Return (x, y) of the center of cell containing provided text 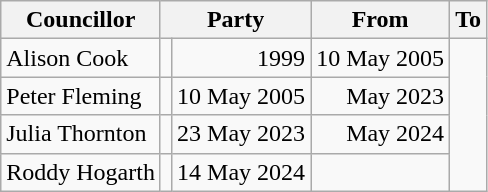
1999 (242, 58)
14 May 2024 (242, 172)
To (468, 20)
23 May 2023 (242, 134)
May 2024 (380, 134)
Julia Thornton (81, 134)
From (380, 20)
Councillor (81, 20)
Roddy Hogarth (81, 172)
Party (235, 20)
May 2023 (380, 96)
Peter Fleming (81, 96)
Alison Cook (81, 58)
